Provide the [x, y] coordinate of the cell's center where the given text is located.  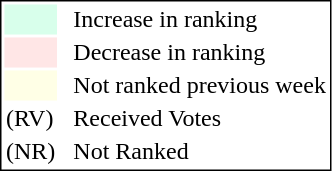
Received Votes [200, 119]
Not ranked previous week [200, 85]
(NR) [30, 151]
Decrease in ranking [200, 53]
Not Ranked [200, 151]
(RV) [30, 119]
Increase in ranking [200, 19]
